Capture the cell that displays the provided text and extract its (X, Y) central coordinate. 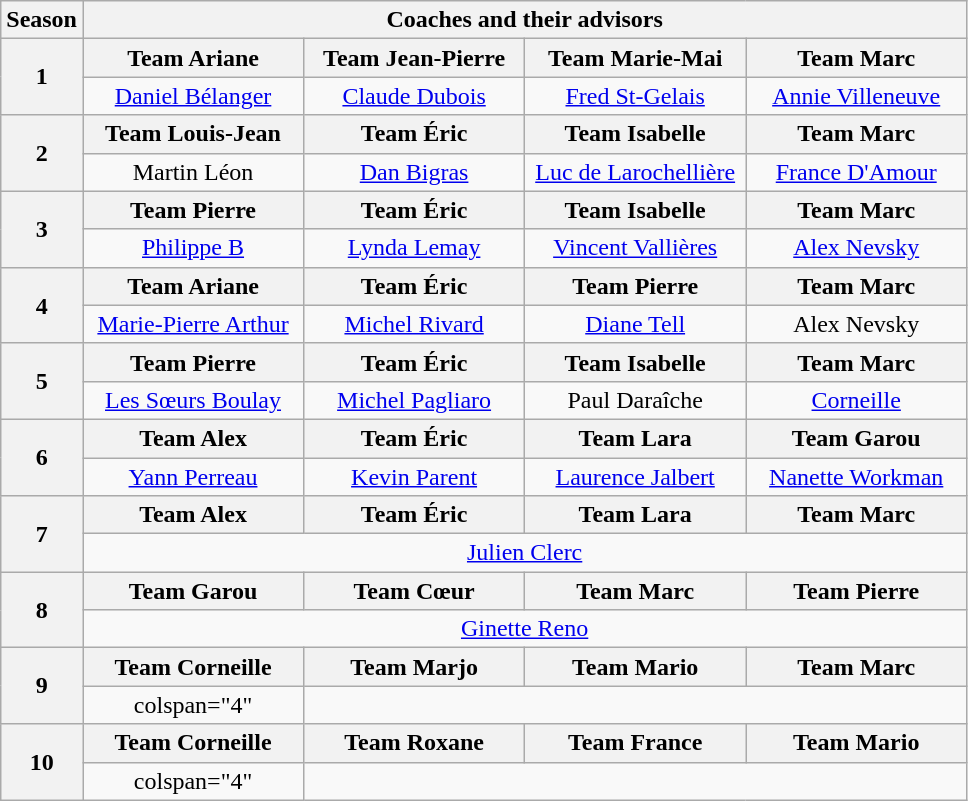
3 (42, 229)
4 (42, 305)
8 (42, 610)
Daniel Bélanger (192, 96)
Team Roxane (414, 743)
7 (42, 534)
Nanette Workman (856, 477)
10 (42, 762)
Vincent Vallières (636, 248)
Lynda Lemay (414, 248)
Coaches and their advisors (524, 20)
1 (42, 77)
Team Louis-Jean (192, 134)
Dan Bigras (414, 172)
Les Sœurs Boulay (192, 400)
Julien Clerc (524, 553)
Season (42, 20)
Team France (636, 743)
Paul Daraîche (636, 400)
6 (42, 457)
Martin Léon (192, 172)
Michel Rivard (414, 324)
Ginette Reno (524, 629)
Team Jean-Pierre (414, 58)
Corneille (856, 400)
Claude Dubois (414, 96)
Marie-Pierre Arthur (192, 324)
Team Marie-Mai (636, 58)
Fred St-Gelais (636, 96)
Philippe B (192, 248)
9 (42, 686)
Yann Perreau (192, 477)
Diane Tell (636, 324)
Laurence Jalbert (636, 477)
Kevin Parent (414, 477)
France D'Amour (856, 172)
Annie Villeneuve (856, 96)
Luc de Larochellière (636, 172)
2 (42, 153)
Team Marjo (414, 667)
Michel Pagliaro (414, 400)
5 (42, 381)
Team Cœur (414, 591)
